Return the [x, y] coordinate for the center point of the cell that contains the specified text.  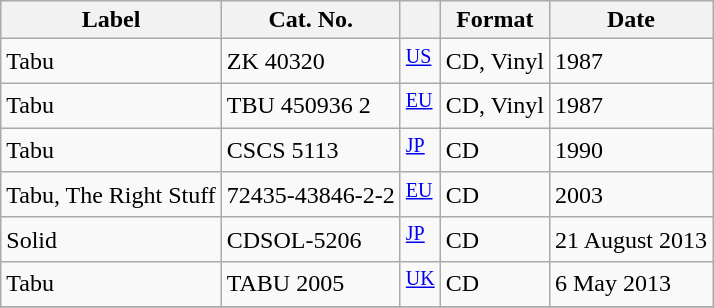
Solid [111, 240]
21 August 2013 [630, 240]
1990 [630, 150]
CSCS 5113 [310, 150]
TABU 2005 [310, 284]
TBU 450936 2 [310, 106]
6 May 2013 [630, 284]
72435-43846-2-2 [310, 194]
US [420, 62]
UK [420, 284]
Tabu, The Right Stuff [111, 194]
2003 [630, 194]
Date [630, 20]
Label [111, 20]
CDSOL-5206 [310, 240]
ZK 40320 [310, 62]
Format [494, 20]
Cat. No. [310, 20]
